Provide the [x, y] coordinate of the cell's center where the given text is located.  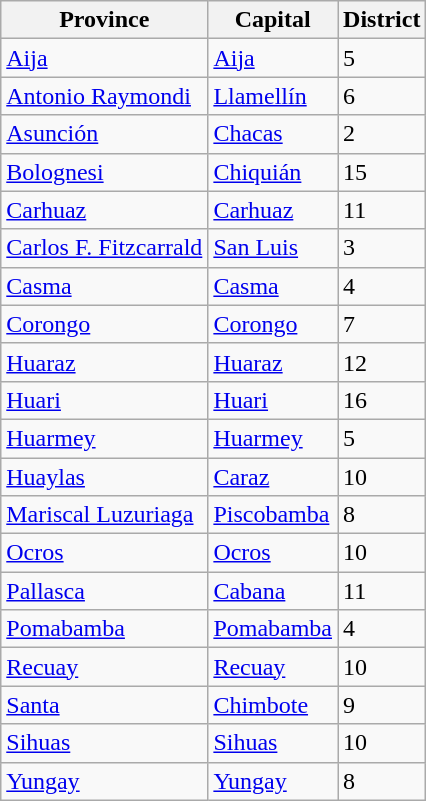
Pallasca [104, 591]
9 [382, 705]
7 [382, 324]
Santa [104, 705]
2 [382, 134]
6 [382, 96]
Chacas [273, 134]
12 [382, 362]
Province [104, 20]
Cabana [273, 591]
San Luis [273, 248]
Antonio Raymondi [104, 96]
Llamellín [273, 96]
Mariscal Luzuriaga [104, 515]
Capital [273, 20]
3 [382, 248]
15 [382, 172]
Chimbote [273, 705]
Bolognesi [104, 172]
Carlos F. Fitzcarrald [104, 248]
Piscobamba [273, 515]
Asunción [104, 134]
Huaylas [104, 477]
District [382, 20]
Chiquián [273, 172]
Caraz [273, 477]
16 [382, 400]
